Scan for the cell matching the given text and deliver its [x, y] coordinate at center. 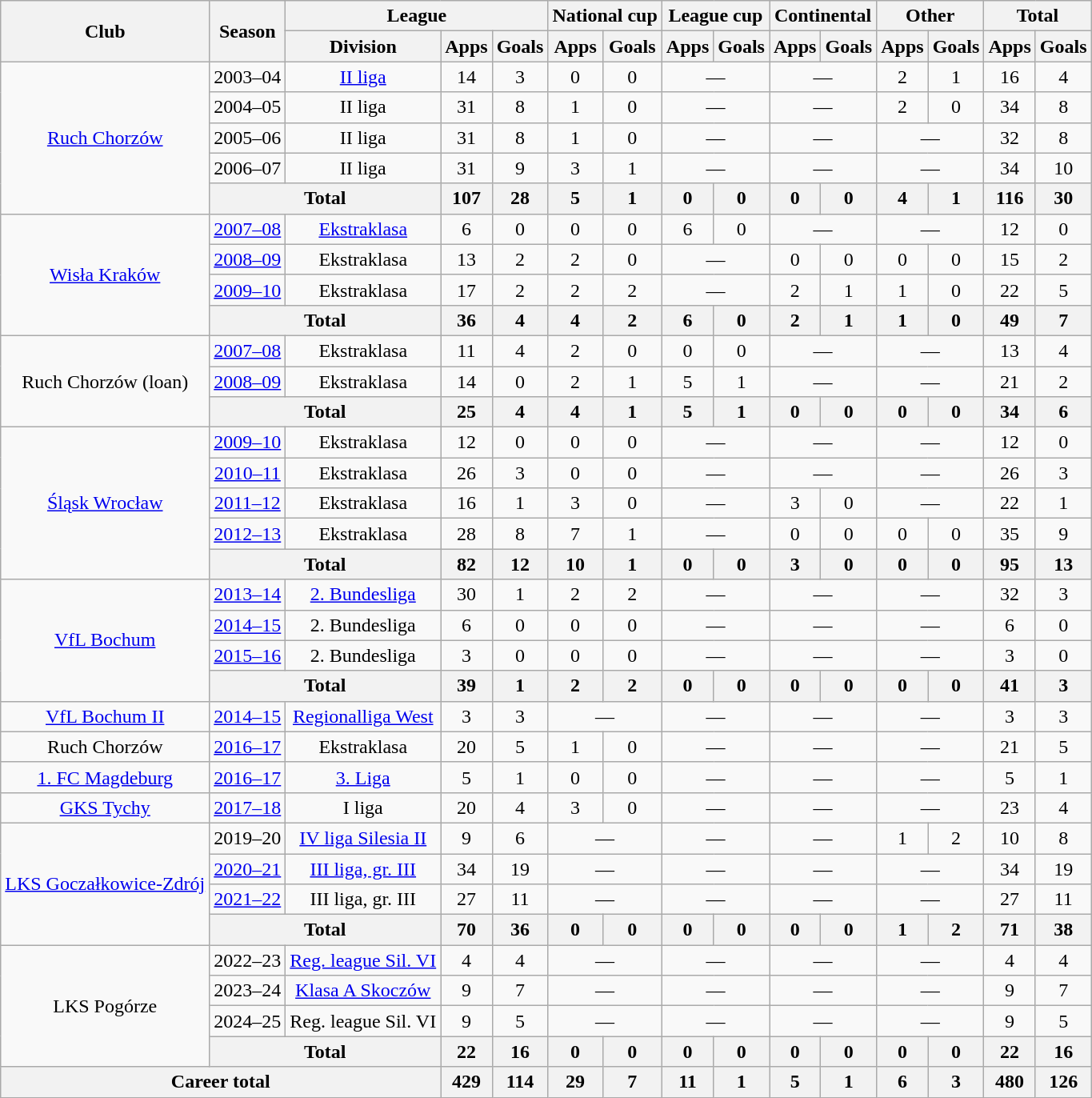
Regionalliga West [363, 716]
Ruch Chorzów (loan) [106, 381]
Continental [823, 16]
480 [1010, 1082]
71 [1010, 930]
70 [466, 930]
2012–13 [248, 534]
17 [466, 290]
LKS Pogórze [106, 1006]
1. FC Magdeburg [106, 777]
38 [1063, 930]
3. Liga [363, 777]
LKS Goczałkowice-Zdrój [106, 884]
95 [1010, 564]
VfL Bochum II [106, 716]
2019–20 [248, 838]
IV liga Silesia II [363, 838]
116 [1010, 198]
National cup [605, 16]
2003–04 [248, 77]
Śląsk Wrocław [106, 503]
39 [466, 686]
2024–25 [248, 1021]
23 [1010, 807]
2005–06 [248, 138]
GKS Tychy [106, 807]
Division [363, 46]
29 [575, 1082]
41 [1010, 686]
2023–24 [248, 991]
82 [466, 564]
25 [466, 412]
Season [248, 31]
15 [1010, 259]
2013–14 [248, 595]
Other [930, 16]
429 [466, 1082]
114 [520, 1082]
League cup [715, 16]
2015–16 [248, 655]
I liga [363, 807]
49 [1010, 320]
2006–07 [248, 168]
2022–23 [248, 960]
2021–22 [248, 900]
Klasa A Skoczów [363, 991]
VfL Bochum [106, 640]
2010–11 [248, 473]
2017–18 [248, 807]
Career total [221, 1082]
League [417, 16]
2011–12 [248, 503]
2004–05 [248, 107]
Wisła Kraków [106, 274]
126 [1063, 1082]
35 [1010, 534]
107 [466, 198]
Club [106, 31]
2020–21 [248, 868]
